Provide the (X, Y) coordinate of the cell's center where the given text is located.  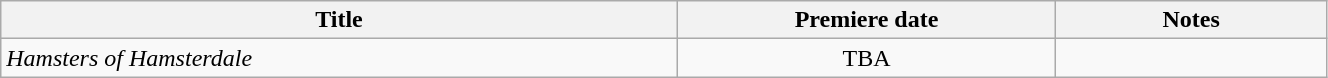
TBA (866, 58)
Title (339, 20)
Notes (1192, 20)
Premiere date (866, 20)
Hamsters of Hamsterdale (339, 58)
